Output the (X, Y) coordinate of the center of the cell containing the given text.  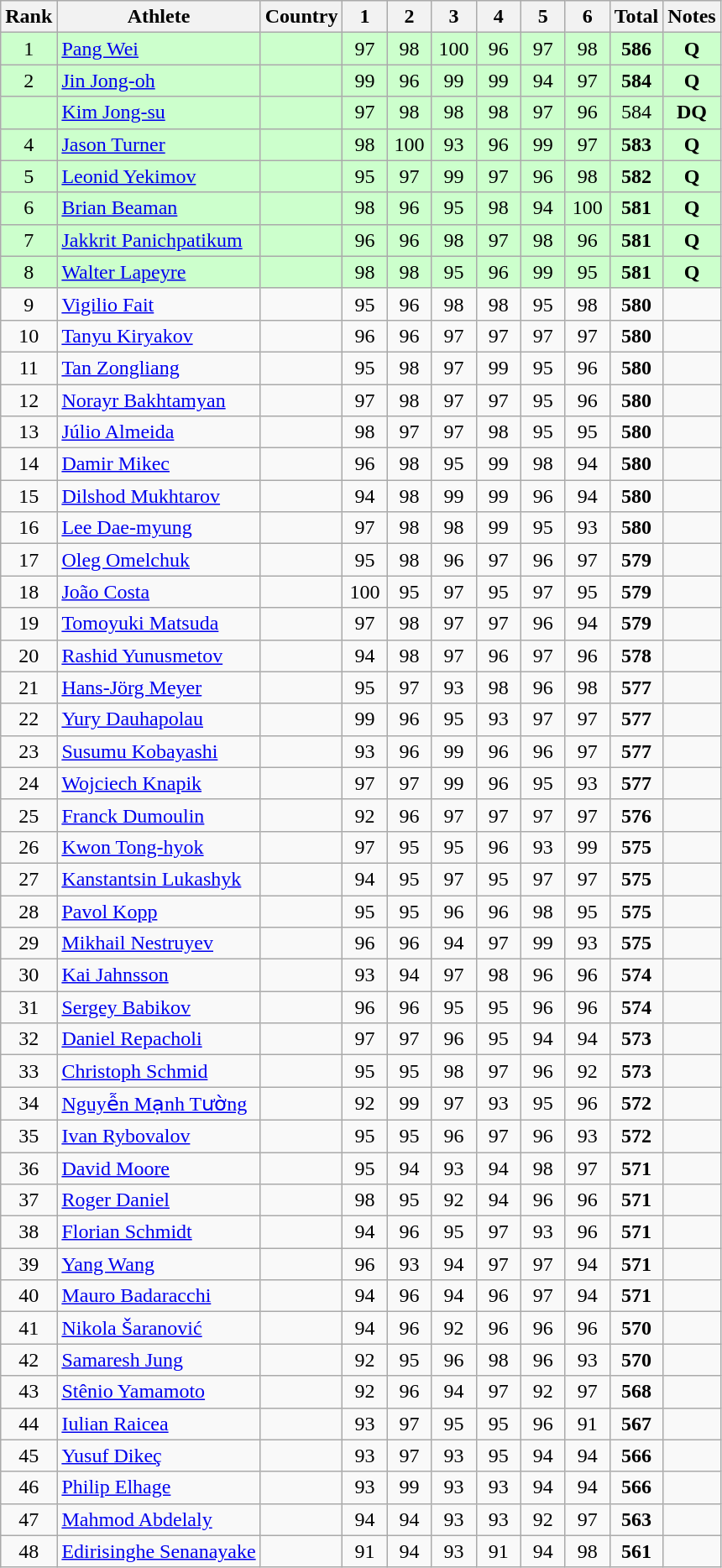
Wojciech Knapik (159, 783)
7 (29, 240)
Edirisinghe Senanayake (159, 1551)
29 (29, 943)
Total (636, 17)
39 (29, 1264)
27 (29, 879)
Tanyu Kiryakov (159, 336)
18 (29, 592)
Country (301, 17)
Kai Jahnsson (159, 975)
12 (29, 400)
42 (29, 1360)
43 (29, 1392)
47 (29, 1519)
13 (29, 432)
Rank (29, 17)
João Costa (159, 592)
45 (29, 1456)
Samaresh Jung (159, 1360)
Kwon Tong-hyok (159, 847)
33 (29, 1071)
3 (453, 17)
561 (636, 1551)
40 (29, 1296)
Roger Daniel (159, 1200)
Tan Zongliang (159, 368)
Athlete (159, 17)
15 (29, 496)
Vigilio Fait (159, 304)
24 (29, 783)
28 (29, 911)
Jin Jong-oh (159, 81)
48 (29, 1551)
Susumu Kobayashi (159, 751)
Pang Wei (159, 49)
41 (29, 1328)
Daniel Repacholi (159, 1039)
14 (29, 464)
19 (29, 624)
16 (29, 528)
Yury Dauhapolau (159, 719)
21 (29, 687)
26 (29, 847)
David Moore (159, 1168)
Kim Jong-su (159, 112)
Mahmod Abdelaly (159, 1519)
Christoph Schmid (159, 1071)
37 (29, 1200)
563 (636, 1519)
Philip Elhage (159, 1487)
31 (29, 1007)
34 (29, 1104)
Jakkrit Panichpatikum (159, 240)
Ivan Rybovalov (159, 1136)
17 (29, 560)
582 (636, 176)
23 (29, 751)
576 (636, 815)
DQ (692, 112)
Jason Turner (159, 144)
Norayr Bakhtamyan (159, 400)
586 (636, 49)
Franck Dumoulin (159, 815)
20 (29, 656)
Florian Schmidt (159, 1232)
Oleg Omelchuk (159, 560)
Leonid Yekimov (159, 176)
Dilshod Mukhtarov (159, 496)
Yang Wang (159, 1264)
25 (29, 815)
583 (636, 144)
Walter Lapeyre (159, 272)
578 (636, 656)
46 (29, 1487)
Damir Mikec (159, 464)
Pavol Kopp (159, 911)
22 (29, 719)
Hans-Jörg Meyer (159, 687)
36 (29, 1168)
38 (29, 1232)
11 (29, 368)
44 (29, 1424)
Nikola Šaranović (159, 1328)
567 (636, 1424)
Kanstantsin Lukashyk (159, 879)
Notes (692, 17)
35 (29, 1136)
10 (29, 336)
Iulian Raicea (159, 1424)
Rashid Yunusmetov (159, 656)
Mikhail Nestruyev (159, 943)
Júlio Almeida (159, 432)
Tomoyuki Matsuda (159, 624)
30 (29, 975)
Mauro Badaracchi (159, 1296)
Stênio Yamamoto (159, 1392)
Lee Dae-myung (159, 528)
Brian Beaman (159, 208)
Yusuf Dikeç (159, 1456)
8 (29, 272)
9 (29, 304)
Nguyễn Mạnh Tường (159, 1104)
568 (636, 1392)
Sergey Babikov (159, 1007)
32 (29, 1039)
